Find where the given text appears and provide that cell's center as [x, y] coordinate. 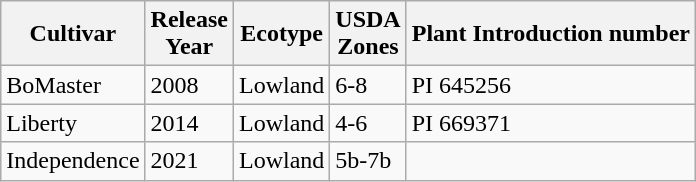
6-8 [368, 85]
Ecotype [281, 34]
Cultivar [73, 34]
PI 645256 [550, 85]
5b-7b [368, 161]
USDAZones [368, 34]
Liberty [73, 123]
Independence [73, 161]
Plant Introduction number [550, 34]
2021 [189, 161]
2014 [189, 123]
2008 [189, 85]
ReleaseYear [189, 34]
PI 669371 [550, 123]
BoMaster [73, 85]
4-6 [368, 123]
